Extract the [x, y] coordinate from the center of the cell holding the provided text.  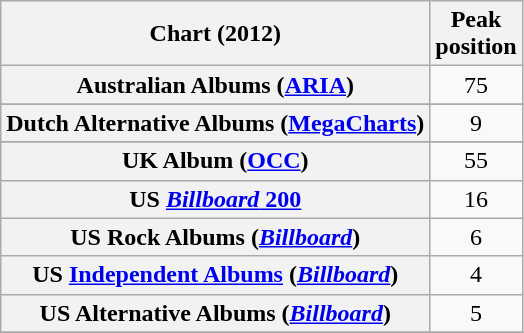
5 [476, 313]
US Billboard 200 [216, 199]
Dutch Alternative Albums (MegaCharts) [216, 123]
Peakposition [476, 34]
US Rock Albums (Billboard) [216, 237]
16 [476, 199]
4 [476, 275]
UK Album (OCC) [216, 161]
9 [476, 123]
US Independent Albums (Billboard) [216, 275]
55 [476, 161]
Chart (2012) [216, 34]
Australian Albums (ARIA) [216, 85]
6 [476, 237]
75 [476, 85]
US Alternative Albums (Billboard) [216, 313]
